Search for the cell housing the specified text and yield its (x, y) center coordinate. 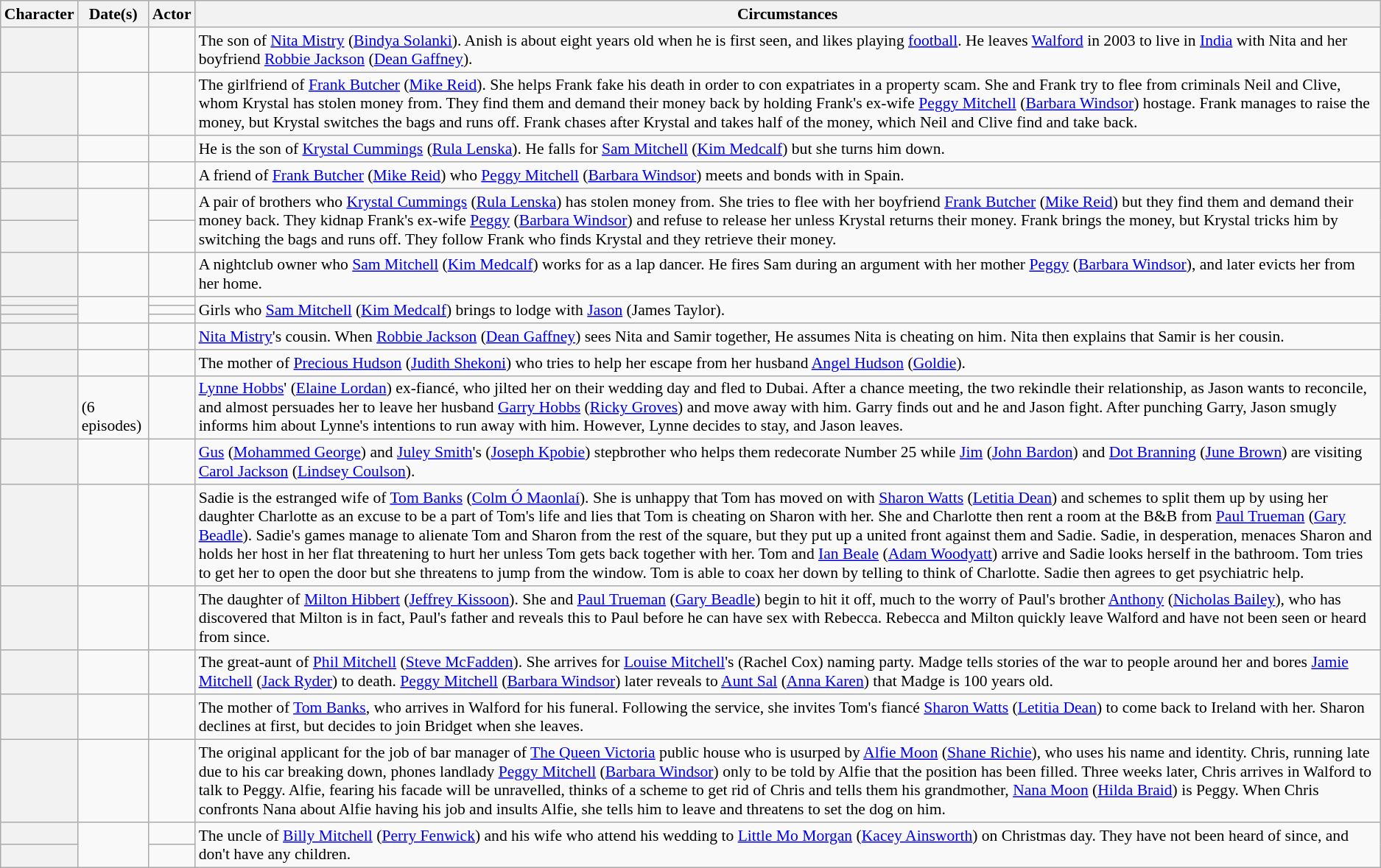
The mother of Precious Hudson (Judith Shekoni) who tries to help her escape from her husband Angel Hudson (Goldie). (788, 363)
Date(s) (113, 14)
A friend of Frank Butcher (Mike Reid) who Peggy Mitchell (Barbara Windsor) meets and bonds with in Spain. (788, 175)
He is the son of Krystal Cummings (Rula Lenska). He falls for Sam Mitchell (Kim Medcalf) but she turns him down. (788, 149)
Circumstances (788, 14)
Actor (172, 14)
(6 episodes) (113, 408)
Girls who Sam Mitchell (Kim Medcalf) brings to lodge with Jason (James Taylor). (788, 311)
Character (40, 14)
